Output the (x, y) coordinate of the center of the cell containing the given text.  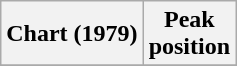
Chart (1979) (72, 34)
Peakposition (189, 34)
